Return (X, Y) of the center of cell containing provided text 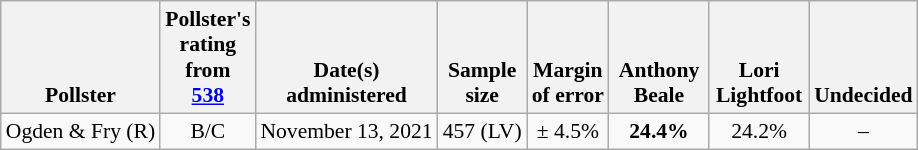
Ogden & Fry (R) (80, 131)
AnthonyBeale (659, 57)
Pollster'sratingfrom538 (208, 57)
Samplesize (482, 57)
– (863, 131)
± 4.5% (568, 131)
Date(s)administered (346, 57)
Marginof error (568, 57)
24.4% (659, 131)
LoriLightfoot (759, 57)
Pollster (80, 57)
November 13, 2021 (346, 131)
457 (LV) (482, 131)
B/C (208, 131)
Undecided (863, 57)
24.2% (759, 131)
